Identify which cell holds the provided text, then report its [X, Y] central coordinate. 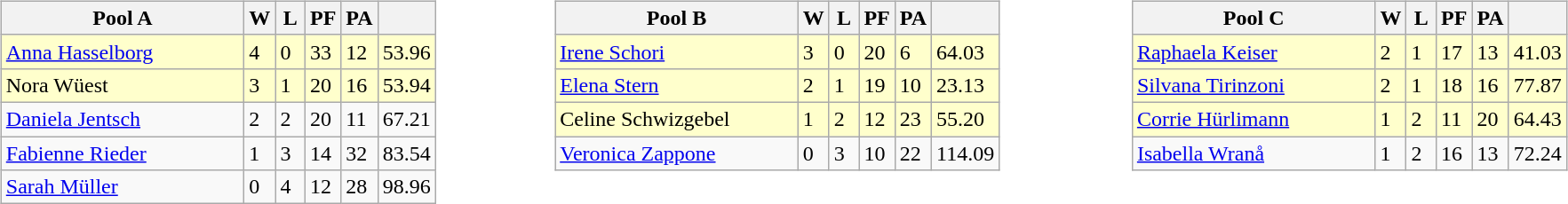
77.87 [1537, 85]
53.96 [407, 51]
67.21 [407, 119]
Silvana Tirinzoni [1254, 85]
53.94 [407, 85]
14 [322, 153]
28 [359, 187]
114.09 [966, 153]
98.96 [407, 187]
33 [322, 51]
83.54 [407, 153]
Anna Hasselborg [123, 51]
64.43 [1537, 119]
Corrie Hürlimann [1254, 119]
Pool A [123, 18]
Fabienne Rieder [123, 153]
Sarah Müller [123, 187]
Daniela Jentsch [123, 119]
Isabella Wranå [1254, 153]
55.20 [966, 119]
18 [1454, 85]
17 [1454, 51]
Celine Schwizgebel [677, 119]
Raphaela Keiser [1254, 51]
64.03 [966, 51]
Veronica Zappone [677, 153]
23.13 [966, 85]
32 [359, 153]
23 [913, 119]
Irene Schori [677, 51]
Pool C [1254, 18]
Nora Wüest [123, 85]
Elena Stern [677, 85]
Pool B [677, 18]
22 [913, 153]
19 [877, 85]
72.24 [1537, 153]
41.03 [1537, 51]
6 [913, 51]
